Output the [X, Y] coordinate of the center of the cell containing the given text.  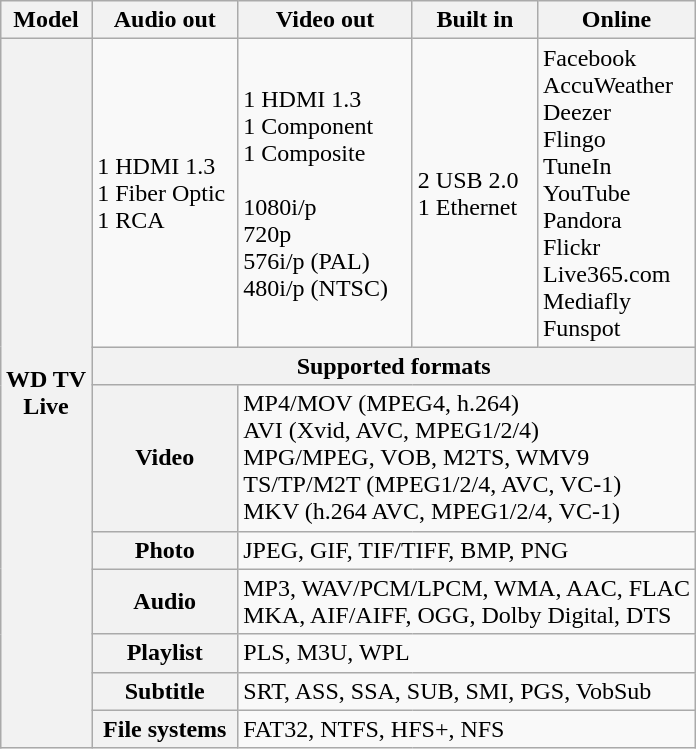
1 HDMI 1.31 Fiber Optic1 RCA [165, 193]
FacebookAccuWeatherDeezerFlingoTuneInYouTubePandoraFlickrLive365.comMediaflyFunspot [616, 193]
Photo [165, 550]
PLS, M3U, WPL [467, 653]
Supported formats [394, 366]
Audio out [165, 20]
Subtitle [165, 691]
SRT, ASS, SSA, SUB, SMI, PGS, VobSub [467, 691]
Playlist [165, 653]
File systems [165, 729]
MP4/MOV (MPEG4, h.264)AVI (Xvid, AVC, MPEG1/2/4)MPG/MPEG, VOB, M2TS, WMV9TS/TP/M2T (MPEG1/2/4, AVC, VC-1)MKV (h.264 AVC, MPEG1/2/4, VC-1) [467, 458]
Built in [474, 20]
FAT32, NTFS, HFS+, NFS [467, 729]
1 HDMI 1.31 Component1 Composite1080i/p720p576i/p (PAL)480i/p (NTSC) [326, 193]
2 USB 2.01 Ethernet [474, 193]
Audio [165, 602]
Video [165, 458]
WD TVLive [46, 394]
Video out [326, 20]
JPEG, GIF, TIF/TIFF, BMP, PNG [467, 550]
Online [616, 20]
MP3, WAV/PCM/LPCM, WMA, AAC, FLACMKA, AIF/AIFF, OGG, Dolby Digital, DTS [467, 602]
Model [46, 20]
